Return the [x, y] coordinate for the center point of the cell that contains the specified text.  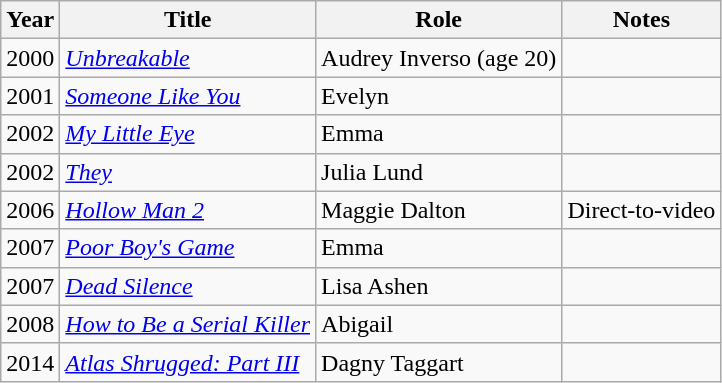
2008 [30, 324]
Unbreakable [188, 58]
Audrey Inverso (age 20) [439, 58]
2001 [30, 96]
Hollow Man 2 [188, 210]
Someone Like You [188, 96]
They [188, 172]
2014 [30, 362]
Abigail [439, 324]
Lisa Ashen [439, 286]
My Little Eye [188, 134]
Role [439, 20]
Julia Lund [439, 172]
2006 [30, 210]
Poor Boy's Game [188, 248]
Dagny Taggart [439, 362]
How to Be a Serial Killer [188, 324]
Direct-to-video [642, 210]
Atlas Shrugged: Part III [188, 362]
Evelyn [439, 96]
Dead Silence [188, 286]
2000 [30, 58]
Title [188, 20]
Notes [642, 20]
Year [30, 20]
Maggie Dalton [439, 210]
